Output the (X, Y) coordinate of the center of the cell containing the given text.  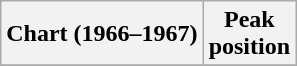
Chart (1966–1967) (102, 34)
Peakposition (249, 34)
